From the cell containing the given text, extract its center point as [X, Y] coordinate. 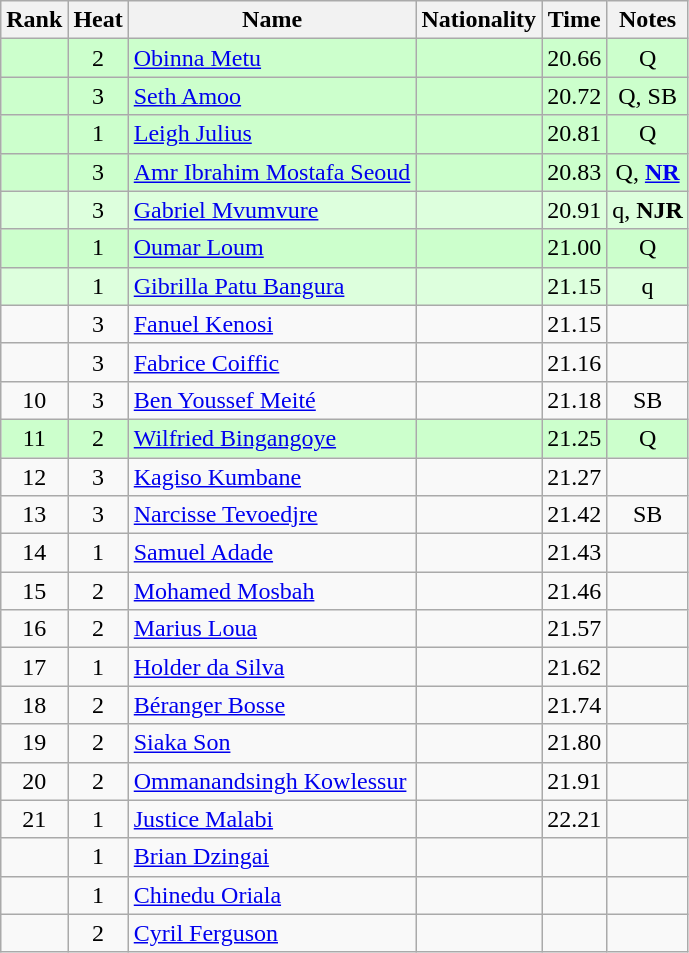
20.91 [574, 210]
Samuel Adade [272, 553]
21.91 [574, 781]
Marius Loua [272, 629]
Siaka Son [272, 743]
Narcisse Tevoedjre [272, 515]
Béranger Bosse [272, 705]
21.42 [574, 515]
20.72 [574, 96]
Mohamed Mosbah [272, 591]
Oumar Loum [272, 248]
20.83 [574, 172]
Ben Youssef Meité [272, 400]
10 [34, 400]
21.25 [574, 438]
Cyril Ferguson [272, 933]
Notes [648, 20]
Gibrilla Patu Bangura [272, 286]
20 [34, 781]
Justice Malabi [272, 819]
20.81 [574, 134]
Seth Amoo [272, 96]
Fanuel Kenosi [272, 324]
21.74 [574, 705]
Fabrice Coiffic [272, 362]
21.00 [574, 248]
Time [574, 20]
18 [34, 705]
Kagiso Kumbane [272, 477]
Heat [98, 20]
Gabriel Mvumvure [272, 210]
14 [34, 553]
21.80 [574, 743]
13 [34, 515]
Wilfried Bingangoye [272, 438]
15 [34, 591]
q [648, 286]
21.16 [574, 362]
12 [34, 477]
11 [34, 438]
q, NJR [648, 210]
21 [34, 819]
Ommanandsingh Kowlessur [272, 781]
16 [34, 629]
Q, SB [648, 96]
21.18 [574, 400]
22.21 [574, 819]
21.43 [574, 553]
Holder da Silva [272, 667]
20.66 [574, 58]
Nationality [479, 20]
17 [34, 667]
21.57 [574, 629]
21.27 [574, 477]
21.46 [574, 591]
Q, NR [648, 172]
Chinedu Oriala [272, 895]
Amr Ibrahim Mostafa Seoud [272, 172]
21.62 [574, 667]
19 [34, 743]
Brian Dzingai [272, 857]
Name [272, 20]
Obinna Metu [272, 58]
Leigh Julius [272, 134]
Rank [34, 20]
